Detect which cell encompasses the target text, then output its [X, Y] center coordinate. 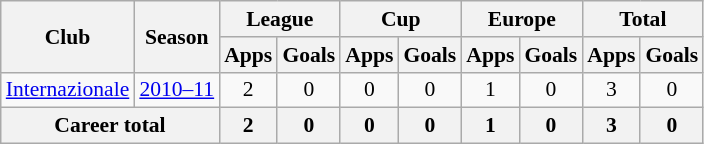
Club [68, 36]
2010–11 [176, 90]
Career total [110, 126]
Internazionale [68, 90]
Total [642, 19]
Season [176, 36]
Europe [522, 19]
Cup [400, 19]
League [280, 19]
